Locate the cell with the specified text and output its (X, Y) center coordinate. 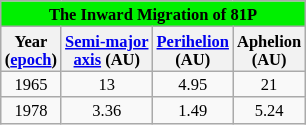
Semi-majoraxis (AU) (106, 49)
The Inward Migration of 81P (154, 14)
1.49 (193, 110)
1965 (31, 84)
3.36 (106, 110)
21 (269, 84)
5.24 (269, 110)
4.95 (193, 84)
Perihelion(AU) (193, 49)
13 (106, 84)
1978 (31, 110)
Aphelion(AU) (269, 49)
Year(epoch) (31, 49)
